From the cell containing the given text, extract its center point as [X, Y] coordinate. 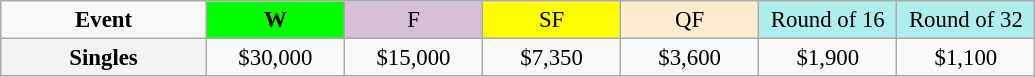
QF [690, 20]
$15,000 [413, 58]
Singles [104, 58]
$1,900 [828, 58]
$3,600 [690, 58]
SF [552, 20]
$7,350 [552, 58]
F [413, 20]
Event [104, 20]
Round of 32 [966, 20]
Round of 16 [828, 20]
$1,100 [966, 58]
$30,000 [275, 58]
W [275, 20]
